Scan for the cell matching the given text and deliver its (x, y) coordinate at center. 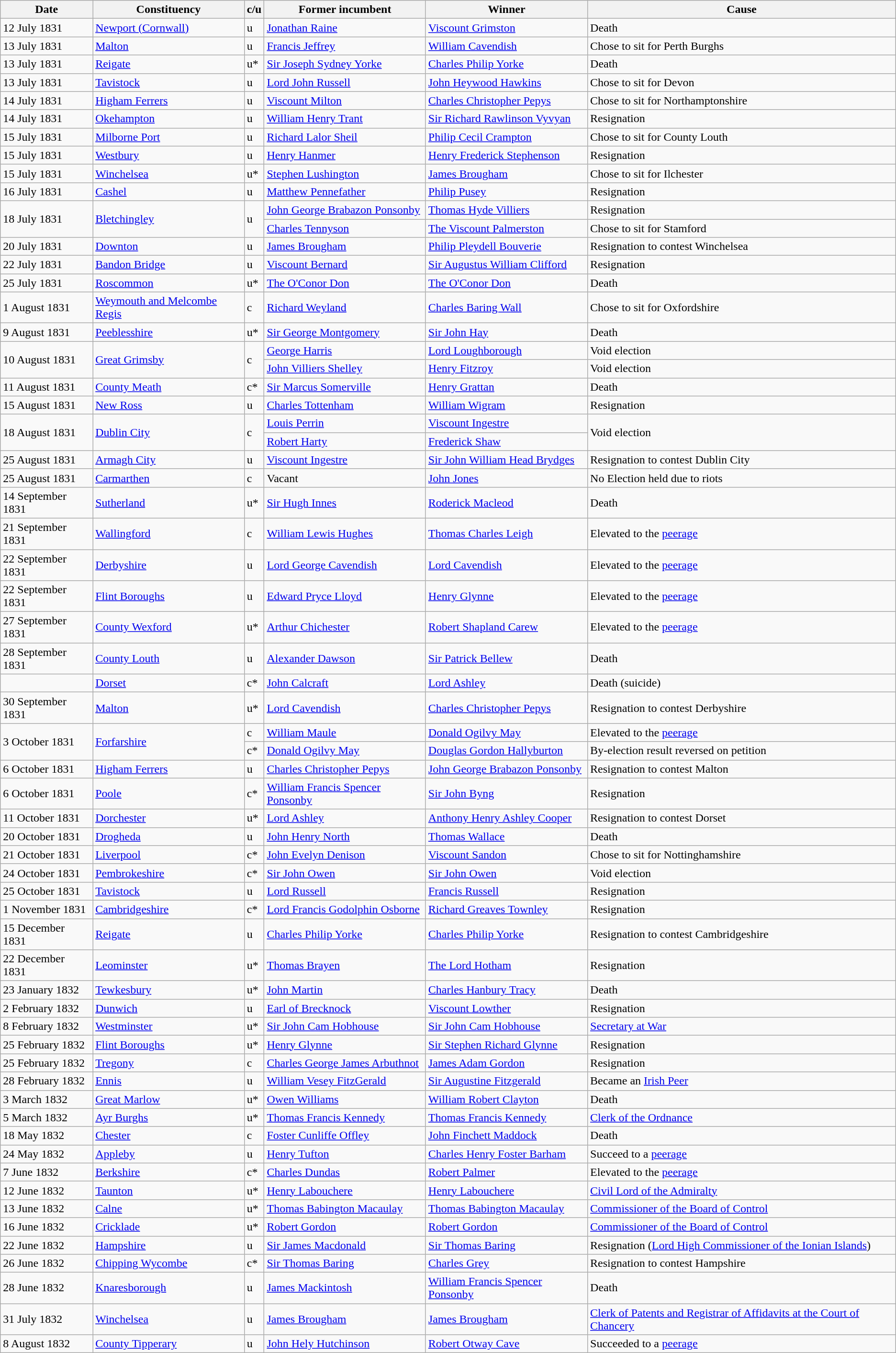
Sir Marcus Somerville (345, 387)
Milborne Port (168, 137)
Pembrokeshire (168, 873)
Leominster (168, 965)
24 May 1832 (47, 1154)
Sir Augustus William Clifford (506, 265)
3 October 1831 (47, 742)
Cashel (168, 192)
Succeed to a peerage (742, 1154)
George Harris (345, 350)
Charles Tennyson (345, 228)
Sir Patrick Bellew (506, 659)
Henry Fitzroy (506, 369)
Chester (168, 1136)
Dunwich (168, 1008)
County Meath (168, 387)
William Lewis Hughes (345, 533)
Charles Hanbury Tracy (506, 990)
28 June 1832 (47, 1288)
20 July 1831 (47, 247)
21 October 1831 (47, 855)
25 July 1831 (47, 283)
Thomas Wallace (506, 836)
By-election result reversed on petition (742, 751)
Matthew Pennefather (345, 192)
County Wexford (168, 627)
Wallingford (168, 533)
Philip Cecil Crampton (506, 137)
Jonathan Raine (345, 28)
Resignation to contest Winchelsea (742, 247)
Former incumbent (345, 10)
Dublin City (168, 432)
Lord Russell (345, 891)
2 February 1832 (47, 1008)
24 October 1831 (47, 873)
10 August 1831 (47, 360)
John Finchett Maddock (506, 1136)
Henry Frederick Stephenson (506, 155)
8 August 1832 (47, 1344)
Lord George Cavendish (345, 565)
5 March 1832 (47, 1117)
14 September 1831 (47, 503)
Robert Harty (345, 441)
Constituency (168, 10)
Philip Pusey (506, 192)
Philip Pleydell Bouverie (506, 247)
Downton (168, 247)
Robert Palmer (506, 1172)
Francis Russell (506, 891)
22 June 1832 (47, 1245)
31 July 1832 (47, 1319)
Tewkesbury (168, 990)
Drogheda (168, 836)
Arthur Chichester (345, 627)
Calne (168, 1208)
Thomas Charles Leigh (506, 533)
Chose to sit for Nottinghamshire (742, 855)
Weymouth and Melcombe Regis (168, 307)
William Maule (345, 733)
Succeeded to a peerage (742, 1344)
Douglas Gordon Hallyburton (506, 751)
26 June 1832 (47, 1263)
John Hely Hutchinson (345, 1344)
The Viscount Palmerston (506, 228)
20 October 1831 (47, 836)
Robert Otway Cave (506, 1344)
Thomas Brayen (345, 965)
22 July 1831 (47, 265)
Great Grimsby (168, 360)
Resignation to contest Dorset (742, 818)
21 September 1831 (47, 533)
Chose to sit for Northamptonshire (742, 101)
9 August 1831 (47, 332)
Secretary at War (742, 1026)
Anthony Henry Ashley Cooper (506, 818)
Death (suicide) (742, 683)
Peeblesshire (168, 332)
John Jones (506, 478)
Charles Grey (506, 1263)
Lord John Russell (345, 82)
Great Marlow (168, 1099)
Resignation to contest Hampshire (742, 1263)
Knaresborough (168, 1288)
Armagh City (168, 460)
27 September 1831 (47, 627)
Tregony (168, 1063)
James Adam Gordon (506, 1063)
Sir James Macdonald (345, 1245)
County Louth (168, 659)
Viscount Bernard (345, 265)
Richard Lalor Sheil (345, 137)
James Mackintosh (345, 1288)
Sir Richard Rawlinson Vyvyan (506, 119)
Sir George Montgomery (345, 332)
Forfarshire (168, 742)
Sir Joseph Sydney Yorke (345, 64)
Charles George James Arbuthnot (345, 1063)
Chose to sit for Ilchester (742, 173)
Cause (742, 10)
John Calcraft (345, 683)
Bletchingley (168, 219)
Frederick Shaw (506, 441)
Liverpool (168, 855)
Ayr Burghs (168, 1117)
Dorset (168, 683)
Sir Stephen Richard Glynne (506, 1045)
Derbyshire (168, 565)
18 August 1831 (47, 432)
Chose to sit for Devon (742, 82)
Foster Cunliffe Offley (345, 1136)
Sutherland (168, 503)
William Cavendish (506, 46)
John Heywood Hawkins (506, 82)
15 August 1831 (47, 405)
County Tipperary (168, 1344)
30 September 1831 (47, 708)
Dorchester (168, 818)
Resignation (Lord High Commissioner of the Ionian Islands) (742, 1245)
16 June 1832 (47, 1227)
Chose to sit for Perth Burghs (742, 46)
Edward Pryce Lloyd (345, 597)
11 October 1831 (47, 818)
Westminster (168, 1026)
Louis Perrin (345, 423)
Roderick Macleod (506, 503)
Charles Baring Wall (506, 307)
Ennis (168, 1081)
New Ross (168, 405)
Chose to sit for County Louth (742, 137)
Poole (168, 794)
18 May 1832 (47, 1136)
Cricklade (168, 1227)
William Wigram (506, 405)
William Vesey FitzGerald (345, 1081)
12 June 1832 (47, 1190)
John Henry North (345, 836)
13 June 1832 (47, 1208)
1 August 1831 (47, 307)
Cambridgeshire (168, 909)
Richard Greaves Townley (506, 909)
Appleby (168, 1154)
No Election held due to riots (742, 478)
John Villiers Shelley (345, 369)
Clerk of Patents and Registrar of Affidavits at the Court of Chancery (742, 1319)
Alexander Dawson (345, 659)
Viscount Grimston (506, 28)
Charles Henry Foster Barham (506, 1154)
Sir John William Head Brydges (506, 460)
Resignation to contest Derbyshire (742, 708)
23 January 1832 (47, 990)
Francis Jeffrey (345, 46)
11 August 1831 (47, 387)
Sir Augustine Fitzgerald (506, 1081)
c/u (254, 10)
Owen Williams (345, 1099)
Henry Grattan (506, 387)
Henry Tufton (345, 1154)
Viscount Lowther (506, 1008)
Okehampton (168, 119)
28 February 1832 (47, 1081)
Lord Loughborough (506, 350)
Roscommon (168, 283)
Viscount Milton (345, 101)
Robert Shapland Carew (506, 627)
Westbury (168, 155)
Lord Francis Godolphin Osborne (345, 909)
Clerk of the Ordnance (742, 1117)
16 July 1831 (47, 192)
Charles Tottenham (345, 405)
Berkshire (168, 1172)
3 March 1832 (47, 1099)
Resignation to contest Dublin City (742, 460)
The Lord Hotham (506, 965)
Carmarthen (168, 478)
Thomas Hyde Villiers (506, 210)
7 June 1832 (47, 1172)
Sir John Hay (506, 332)
28 September 1831 (47, 659)
Bandon Bridge (168, 265)
John Evelyn Denison (345, 855)
Taunton (168, 1190)
Vacant (345, 478)
Winner (506, 10)
Sir John Byng (506, 794)
Resignation to contest Malton (742, 769)
Hampshire (168, 1245)
25 October 1831 (47, 891)
Henry Hanmer (345, 155)
8 February 1832 (47, 1026)
William Henry Trant (345, 119)
Chose to sit for Oxfordshire (742, 307)
12 July 1831 (47, 28)
Richard Weyland (345, 307)
Newport (Cornwall) (168, 28)
18 July 1831 (47, 219)
1 November 1831 (47, 909)
15 December 1831 (47, 934)
John Martin (345, 990)
Earl of Brecknock (345, 1008)
Sir Hugh Innes (345, 503)
Civil Lord of the Admiralty (742, 1190)
Stephen Lushington (345, 173)
Charles Dundas (345, 1172)
Became an Irish Peer (742, 1081)
Date (47, 10)
William Robert Clayton (506, 1099)
Viscount Sandon (506, 855)
Resignation to contest Cambridgeshire (742, 934)
Chose to sit for Stamford (742, 228)
22 December 1831 (47, 965)
Chipping Wycombe (168, 1263)
